Search for the cell housing the specified text and yield its [x, y] center coordinate. 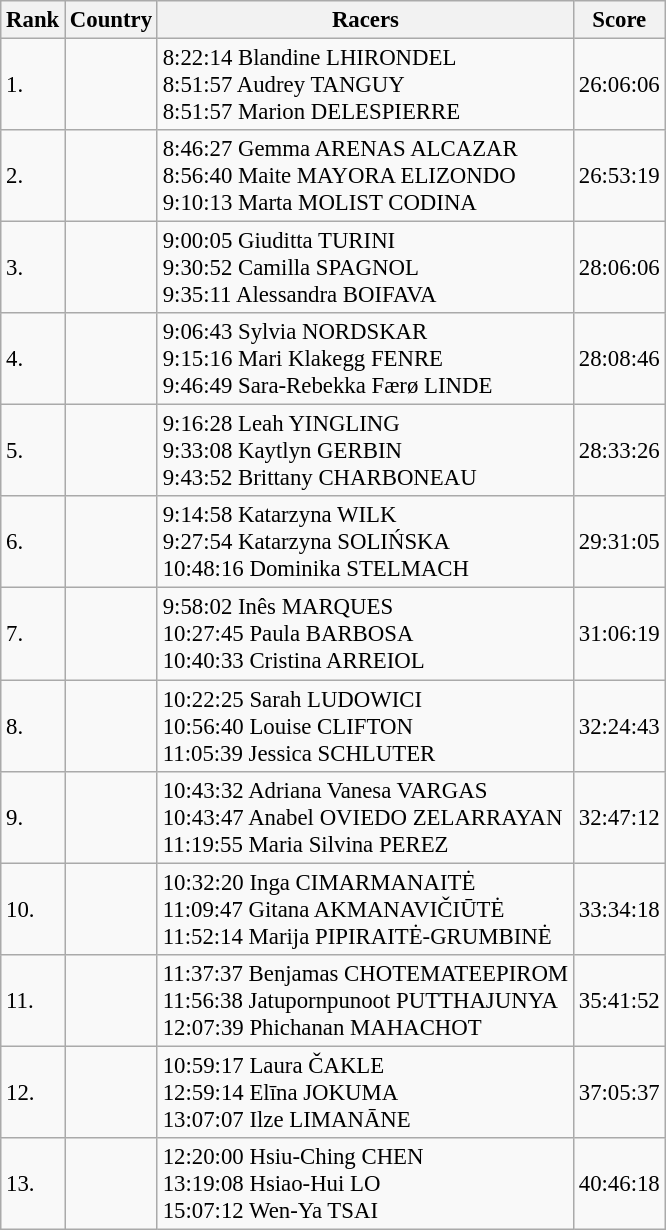
32:47:12 [619, 817]
12:20:00 Hsiu-Ching CHEN13:19:08 Hsiao-Hui LO15:07:12 Wen-Ya TSAI [365, 1184]
26:06:06 [619, 85]
1. [33, 85]
10. [33, 909]
10:43:32 Adriana Vanesa VARGAS10:43:47 Anabel OVIEDO ZELARRAYAN11:19:55 Maria Silvina PEREZ [365, 817]
32:24:43 [619, 726]
8:22:14 Blandine LHIRONDEL8:51:57 Audrey TANGUY8:51:57 Marion DELESPIERRE [365, 85]
37:05:37 [619, 1092]
31:06:19 [619, 634]
6. [33, 542]
4. [33, 359]
8. [33, 726]
10:32:20 Inga CIMARMANAITĖ11:09:47 Gitana AKMANAVIČIŪTĖ11:52:14 Marija PIPIRAITĖ-GRUMBINĖ [365, 909]
26:53:19 [619, 176]
40:46:18 [619, 1184]
8:46:27 Gemma ARENAS ALCAZAR8:56:40 Maite MAYORA ELIZONDO9:10:13 Marta MOLIST CODINA [365, 176]
7. [33, 634]
10:22:25 Sarah LUDOWICI10:56:40 Louise CLIFTON11:05:39 Jessica SCHLUTER [365, 726]
11. [33, 1000]
33:34:18 [619, 909]
29:31:05 [619, 542]
Racers [365, 20]
9:16:28 Leah YINGLING9:33:08 Kaytlyn GERBIN9:43:52 Brittany CHARBONEAU [365, 451]
13. [33, 1184]
9:58:02 Inês MARQUES10:27:45 Paula BARBOSA10:40:33 Cristina ARREIOL [365, 634]
28:06:06 [619, 268]
10:59:17 Laura ČAKLE12:59:14 Elīna JOKUMA13:07:07 Ilze LIMANĀNE [365, 1092]
9:06:43 Sylvia NORDSKAR9:15:16 Mari Klakegg FENRE9:46:49 Sara-Rebekka Færø LINDE [365, 359]
9:14:58 Katarzyna WILK9:27:54 Katarzyna SOLIŃSKA10:48:16 Dominika STELMACH [365, 542]
11:37:37 Benjamas CHOTEMATEEPIROM11:56:38 Jatupornpunoot PUTTHAJUNYA12:07:39 Phichanan MAHACHOT [365, 1000]
9:00:05 Giuditta TURINI9:30:52 Camilla SPAGNOL9:35:11 Alessandra BOIFAVA [365, 268]
35:41:52 [619, 1000]
Country [112, 20]
28:08:46 [619, 359]
Rank [33, 20]
Score [619, 20]
9. [33, 817]
2. [33, 176]
5. [33, 451]
12. [33, 1092]
28:33:26 [619, 451]
3. [33, 268]
